Identify which cell holds the provided text, then report its (X, Y) central coordinate. 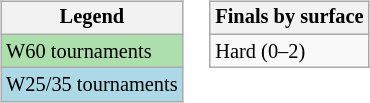
W60 tournaments (92, 51)
Hard (0–2) (289, 51)
Finals by surface (289, 18)
Legend (92, 18)
W25/35 tournaments (92, 85)
